Return (X, Y) of the center of cell containing provided text 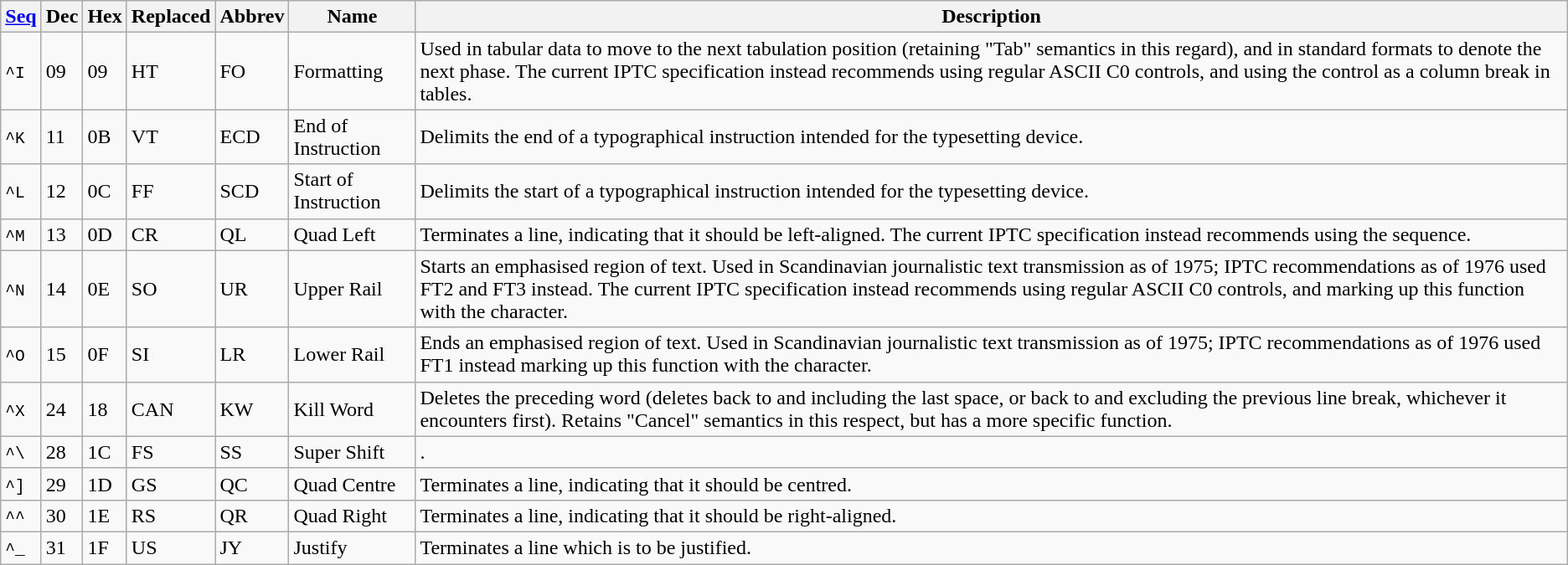
FS (171, 452)
Start of Instruction (352, 191)
QR (252, 516)
HT (171, 71)
1C (105, 452)
US (171, 547)
SS (252, 452)
^I (21, 71)
1F (105, 547)
Upper Rail (352, 289)
28 (62, 452)
Terminates a line, indicating that it should be centred. (992, 484)
Delimits the start of a typographical instruction intended for the typesetting device. (992, 191)
^\ (21, 452)
^K (21, 137)
Quad Centre (352, 484)
^O (21, 355)
12 (62, 191)
Lower Rail (352, 355)
FO (252, 71)
11 (62, 137)
^L (21, 191)
RS (171, 516)
0F (105, 355)
1E (105, 516)
KW (252, 408)
Formatting (352, 71)
LR (252, 355)
Abbrev (252, 17)
^_ (21, 547)
Justify (352, 547)
31 (62, 547)
Terminates a line, indicating that it should be right-aligned. (992, 516)
0D (105, 234)
^N (21, 289)
QC (252, 484)
Terminates a line which is to be justified. (992, 547)
1D (105, 484)
^^ (21, 516)
Quad Right (352, 516)
24 (62, 408)
VT (171, 137)
ECD (252, 137)
Description (992, 17)
15 (62, 355)
Seq (21, 17)
UR (252, 289)
Replaced (171, 17)
GS (171, 484)
29 (62, 484)
Super Shift (352, 452)
SI (171, 355)
Name (352, 17)
0E (105, 289)
^] (21, 484)
13 (62, 234)
14 (62, 289)
0B (105, 137)
FF (171, 191)
End of Instruction (352, 137)
CR (171, 234)
Terminates a line, indicating that it should be left-aligned. The current IPTC specification instead recommends using the sequence. (992, 234)
Delimits the end of a typographical instruction intended for the typesetting device. (992, 137)
. (992, 452)
30 (62, 516)
SO (171, 289)
CAN (171, 408)
Kill Word (352, 408)
SCD (252, 191)
Hex (105, 17)
^X (21, 408)
^M (21, 234)
0C (105, 191)
Dec (62, 17)
18 (105, 408)
JY (252, 547)
Quad Left (352, 234)
QL (252, 234)
